Output the [x, y] coordinate of the center of the cell containing the given text.  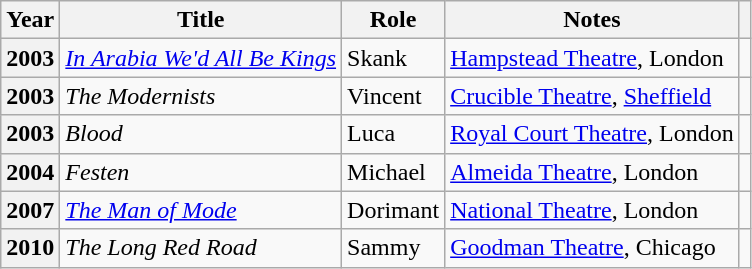
Notes [592, 20]
The Man of Mode [201, 210]
Almeida Theatre, London [592, 172]
The Long Red Road [201, 248]
2010 [30, 248]
2004 [30, 172]
Year [30, 20]
Skank [394, 58]
Michael [394, 172]
Sammy [394, 248]
2007 [30, 210]
Hampstead Theatre, London [592, 58]
Goodman Theatre, Chicago [592, 248]
In Arabia We'd All Be Kings [201, 58]
The Modernists [201, 96]
Crucible Theatre, Sheffield [592, 96]
Luca [394, 134]
Festen [201, 172]
Title [201, 20]
Dorimant [394, 210]
Blood [201, 134]
Role [394, 20]
National Theatre, London [592, 210]
Vincent [394, 96]
Royal Court Theatre, London [592, 134]
